Provide the (x, y) coordinate of the cell's center where the given text is located.  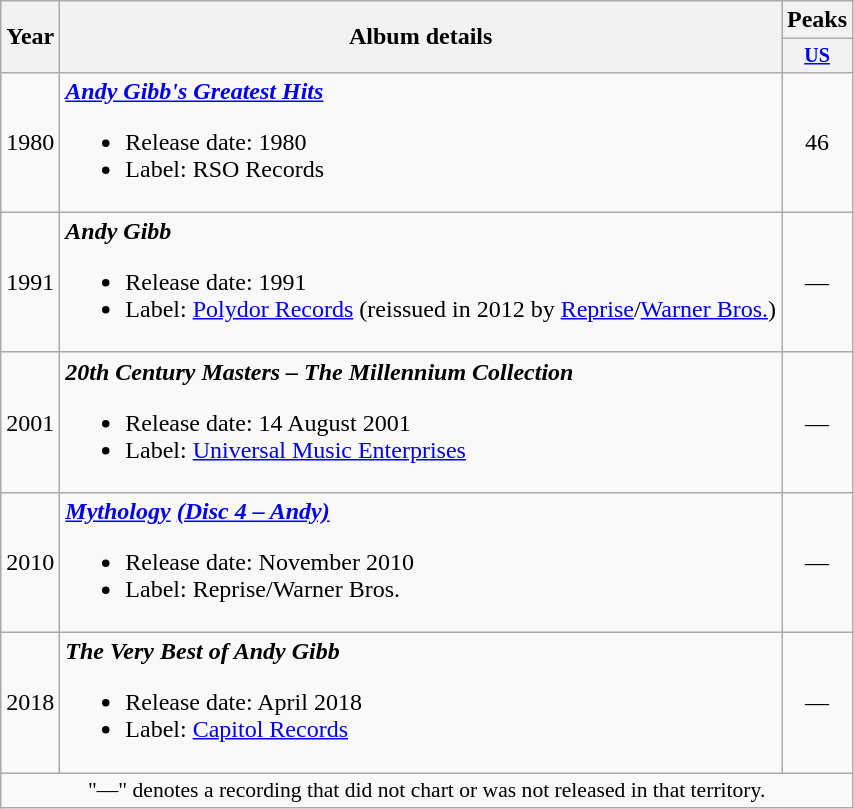
The Very Best of Andy GibbRelease date: April 2018Label: Capitol Records (421, 703)
"—" denotes a recording that did not chart or was not released in that territory. (427, 791)
Andy Gibb's Greatest HitsRelease date: 1980Label: RSO Records (421, 142)
US (818, 56)
Year (30, 37)
Album details (421, 37)
1980 (30, 142)
Andy GibbRelease date: 1991Label: Polydor Records (reissued in 2012 by Reprise/Warner Bros.) (421, 282)
2010 (30, 562)
2018 (30, 703)
20th Century Masters – The Millennium CollectionRelease date: 14 August 2001Label: Universal Music Enterprises (421, 422)
46 (818, 142)
1991 (30, 282)
Peaks (818, 20)
Mythology (Disc 4 – Andy)Release date: November 2010Label: Reprise/Warner Bros. (421, 562)
2001 (30, 422)
